Output the [x, y] coordinate of the center of the cell containing the given text.  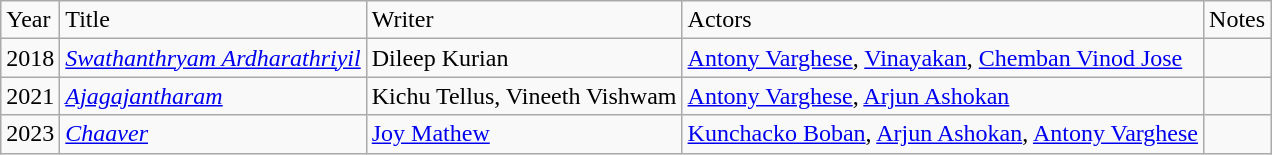
Actors [942, 20]
Kunchacko Boban, Arjun Ashokan, Antony Varghese [942, 134]
Year [30, 20]
Antony Varghese, Vinayakan, Chemban Vinod Jose [942, 58]
Antony Varghese, Arjun Ashokan [942, 96]
Swathanthryam Ardharathriyil [213, 58]
Kichu Tellus, Vineeth Vishwam [524, 96]
Chaaver [213, 134]
Joy Mathew [524, 134]
Ajagajantharam [213, 96]
2018 [30, 58]
Writer [524, 20]
2021 [30, 96]
2023 [30, 134]
Title [213, 20]
Dileep Kurian [524, 58]
Notes [1238, 20]
